From the cell containing the given text, extract its center point as (X, Y) coordinate. 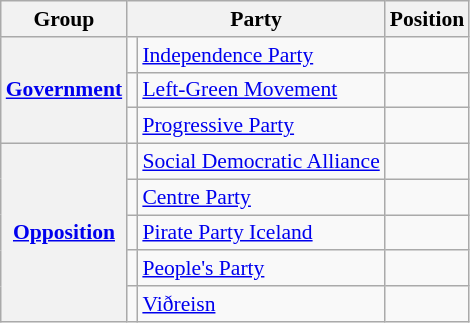
Group (64, 19)
Government (64, 90)
Opposition (64, 233)
Party (256, 19)
People's Party (260, 269)
Position (427, 19)
Centre Party (260, 197)
Progressive Party (260, 126)
Independence Party (260, 55)
Pirate Party Iceland (260, 233)
Viðreisn (260, 304)
Left-Green Movement (260, 90)
Social Democratic Alliance (260, 162)
